Detect which cell encompasses the target text, then output its (X, Y) center coordinate. 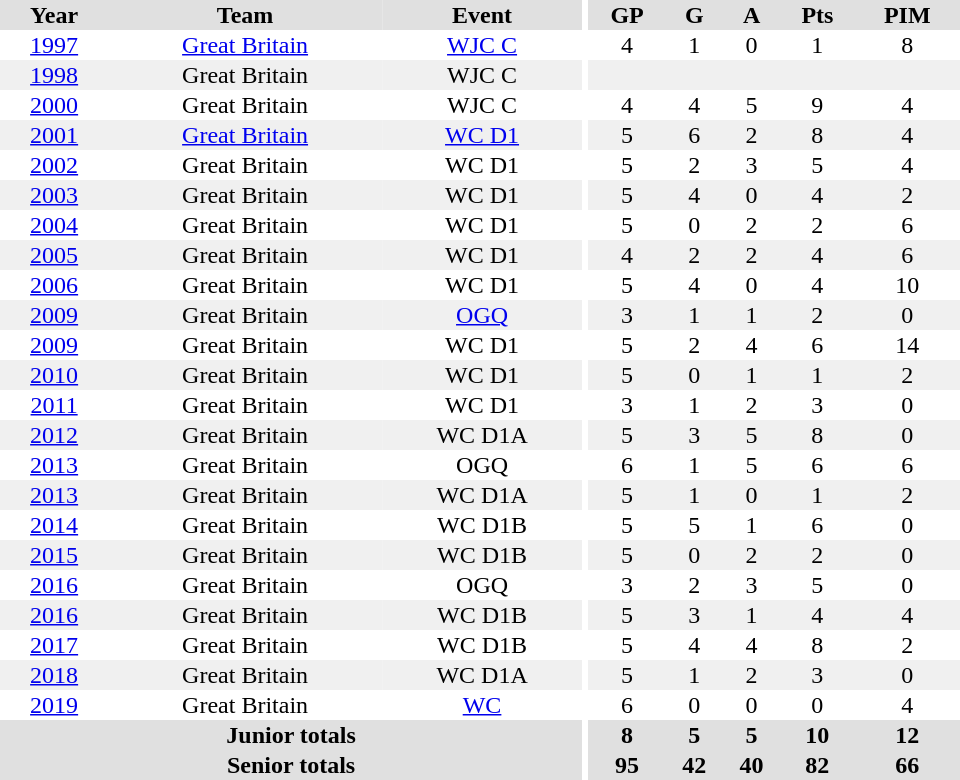
2011 (54, 405)
12 (908, 735)
PIM (908, 15)
82 (817, 765)
Pts (817, 15)
2017 (54, 645)
2004 (54, 225)
2019 (54, 705)
2006 (54, 285)
GP (628, 15)
40 (752, 765)
14 (908, 345)
2010 (54, 375)
95 (628, 765)
42 (694, 765)
2015 (54, 555)
1998 (54, 75)
Junior totals (291, 735)
1997 (54, 45)
WC (482, 705)
2005 (54, 255)
9 (817, 105)
2018 (54, 675)
G (694, 15)
2002 (54, 165)
Year (54, 15)
Senior totals (291, 765)
66 (908, 765)
2003 (54, 195)
2012 (54, 435)
2001 (54, 135)
Team (245, 15)
2000 (54, 105)
A (752, 15)
Event (482, 15)
2014 (54, 525)
